Identify which cell holds the provided text, then report its [X, Y] central coordinate. 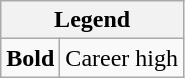
Legend [92, 20]
Career high [122, 58]
Bold [30, 58]
